Detect which cell encompasses the target text, then output its (X, Y) center coordinate. 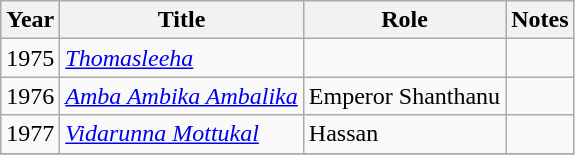
1975 (30, 58)
Hassan (404, 134)
Role (404, 20)
1976 (30, 96)
Thomasleeha (182, 58)
Year (30, 20)
Notes (540, 20)
1977 (30, 134)
Amba Ambika Ambalika (182, 96)
Emperor Shanthanu (404, 96)
Vidarunna Mottukal (182, 134)
Title (182, 20)
